Pinpoint the cell where the given text exists, returning its [X, Y] midpoint coordinate. 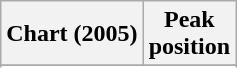
Peakposition [189, 34]
Chart (2005) [72, 34]
